Determine the [x, y] coordinate at the center of the cell enclosing the given text.  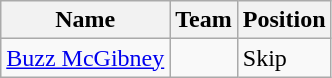
Name [86, 20]
Skip [284, 58]
Buzz McGibney [86, 58]
Position [284, 20]
Team [204, 20]
